Determine the (X, Y) coordinate at the center of the cell enclosing the given text.  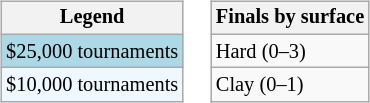
Clay (0–1) (290, 85)
$10,000 tournaments (92, 85)
Hard (0–3) (290, 51)
$25,000 tournaments (92, 51)
Finals by surface (290, 18)
Legend (92, 18)
